Return (X, Y) of the center of cell containing provided text 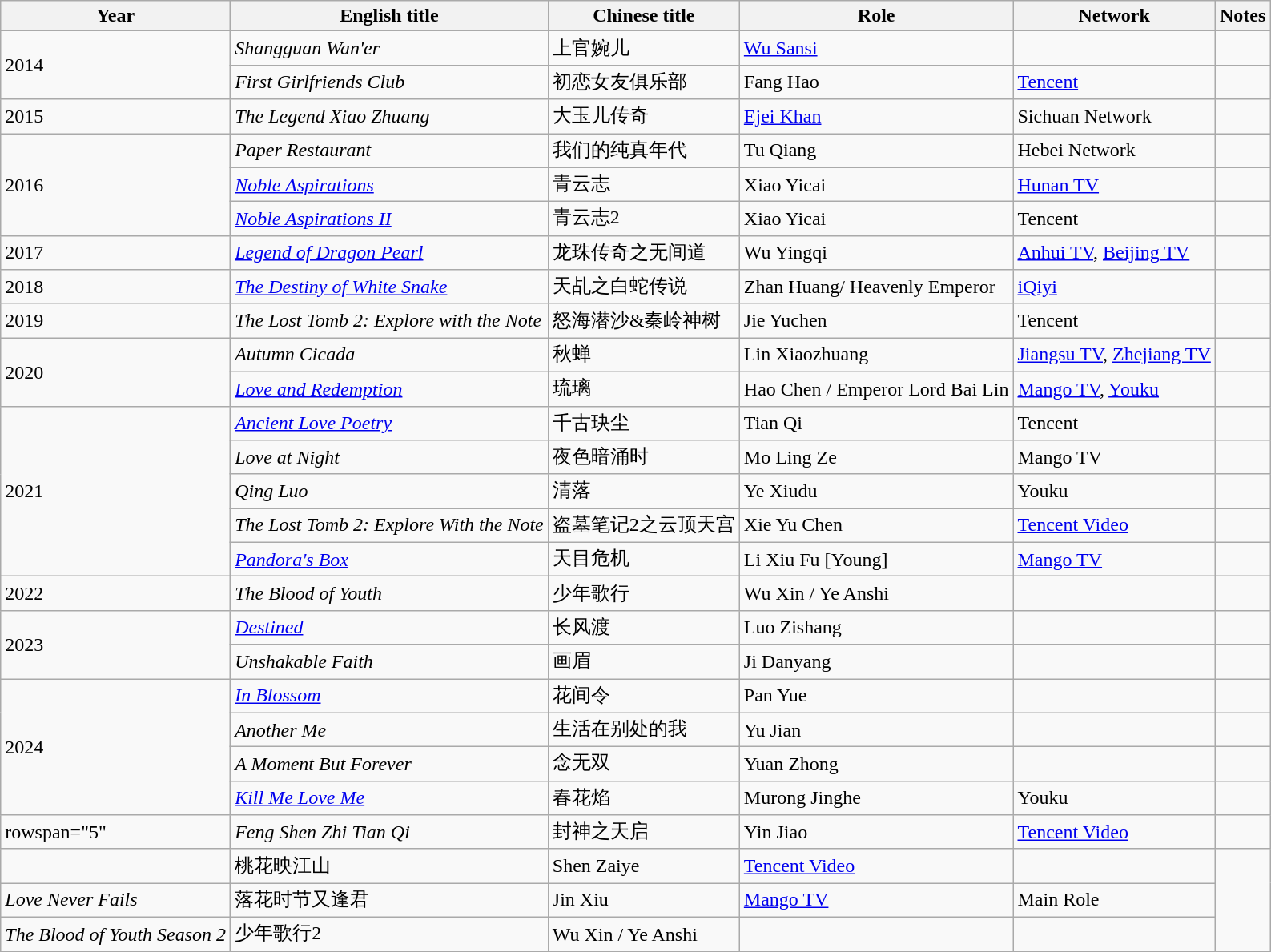
少年歌行2 (389, 934)
初恋女友俱乐部 (644, 82)
rowspan="5" (115, 833)
A Moment But Forever (389, 764)
Mo Ling Ze (876, 458)
Jiangsu TV, Zhejiang TV (1114, 355)
The Blood of Youth Season 2 (115, 934)
Another Me (389, 730)
Noble Aspirations II (389, 219)
Jin Xiu (644, 900)
Hebei Network (1114, 151)
Zhan Huang/ Heavenly Emperor (876, 287)
千古玦尘 (644, 423)
我们的纯真年代 (644, 151)
Love at Night (389, 458)
大玉儿传奇 (644, 117)
iQiyi (1114, 287)
春花焰 (644, 797)
Tian Qi (876, 423)
2020 (115, 372)
Li Xiu Fu [Young] (876, 559)
2014 (115, 66)
Noble Aspirations (389, 184)
Tu Qiang (876, 151)
In Blossom (389, 697)
Main Role (1114, 900)
青云志2 (644, 219)
Destined (389, 628)
桃花映江山 (389, 866)
秋蝉 (644, 355)
Yuan Zhong (876, 764)
Feng Shen Zhi Tian Qi (389, 833)
念无双 (644, 764)
Pan Yue (876, 697)
清落 (644, 492)
2023 (115, 644)
Ji Danyang (876, 661)
天乩之白蛇传说 (644, 287)
Paper Restaurant (389, 151)
Wu Sansi (876, 48)
长风渡 (644, 628)
Love Never Fails (115, 900)
落花时节又逢君 (389, 900)
Legend of Dragon Pearl (389, 253)
2022 (115, 594)
Kill Me Love Me (389, 797)
Hunan TV (1114, 184)
Luo Zishang (876, 628)
Lin Xiaozhuang (876, 355)
封神之天启 (644, 833)
Ancient Love Poetry (389, 423)
Sichuan Network (1114, 117)
Murong Jinghe (876, 797)
夜色暗涌时 (644, 458)
Fang Hao (876, 82)
Yin Jiao (876, 833)
花间令 (644, 697)
2019 (115, 320)
2024 (115, 747)
龙珠传奇之无间道 (644, 253)
The Lost Tomb 2: Explore with the Note (389, 320)
青云志 (644, 184)
Mango TV, Youku (1114, 389)
少年歌行 (644, 594)
上官婉儿 (644, 48)
2018 (115, 287)
Ye Xiudu (876, 492)
Unshakable Faith (389, 661)
The Legend Xiao Zhuang (389, 117)
Year (115, 16)
生活在别处的我 (644, 730)
Shen Zaiye (644, 866)
The Destiny of White Snake (389, 287)
Role (876, 16)
2021 (115, 492)
画眉 (644, 661)
Chinese title (644, 16)
盗墓笔记2之云顶天宫 (644, 525)
怒海潜沙&秦岭神树 (644, 320)
The Lost Tomb 2: Explore With the Note (389, 525)
Ejei Khan (876, 117)
天目危机 (644, 559)
Anhui TV, Beijing TV (1114, 253)
Pandora's Box (389, 559)
2015 (115, 117)
Shangguan Wan'er (389, 48)
Wu Yingqi (876, 253)
Yu Jian (876, 730)
Autumn Cicada (389, 355)
English title (389, 16)
Hao Chen / Emperor Lord Bai Lin (876, 389)
Jie Yuchen (876, 320)
琉璃 (644, 389)
Network (1114, 16)
First Girlfriends Club (389, 82)
Notes (1242, 16)
The Blood of Youth (389, 594)
Love and Redemption (389, 389)
Xie Yu Chen (876, 525)
2016 (115, 184)
2017 (115, 253)
Qing Luo (389, 492)
